Scan for the cell matching the given text and deliver its [X, Y] coordinate at center. 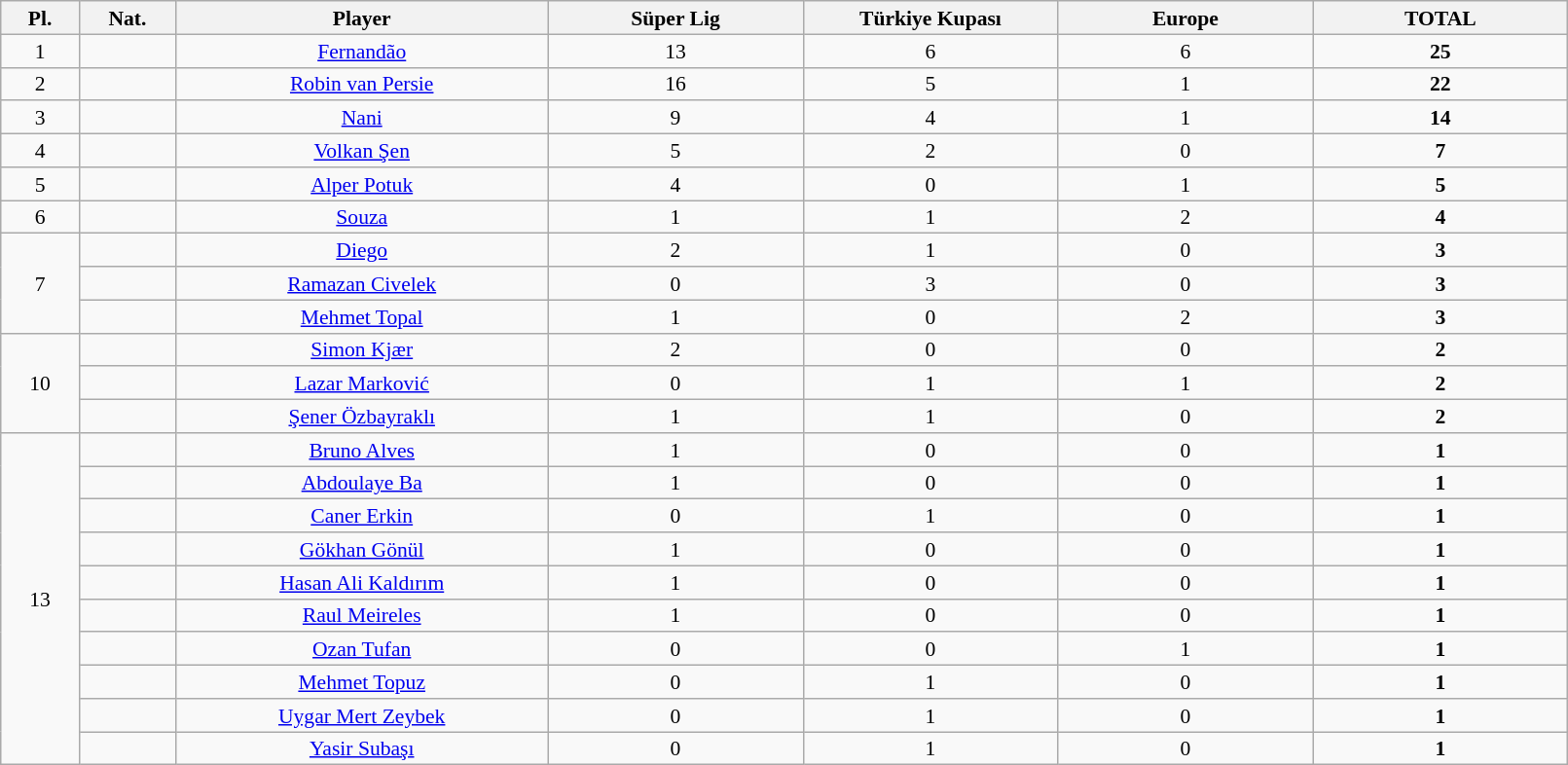
Fernandão [362, 51]
Ozan Tufan [362, 649]
Hasan Ali Kaldırım [362, 582]
Raul Meireles [362, 615]
Bruno Alves [362, 450]
Simon Kjær [362, 349]
Volkan Şen [362, 151]
Alper Potuk [362, 184]
Player [362, 18]
TOTAL [1440, 18]
Uygar Mert Zeybek [362, 715]
Europe [1185, 18]
Robin van Persie [362, 84]
9 [675, 118]
Mehmet Topal [362, 316]
Diego [362, 250]
16 [675, 84]
Caner Erkin [362, 516]
Mehmet Topuz [362, 682]
Ramazan Civelek [362, 283]
22 [1440, 84]
Souza [362, 217]
Nani [362, 118]
10 [41, 382]
Lazar Marković [362, 383]
25 [1440, 51]
Süper Lig [675, 18]
Abdoulaye Ba [362, 483]
Gökhan Gönül [362, 549]
Yasir Subaşı [362, 748]
14 [1440, 118]
Türkiye Kupası [930, 18]
Şener Özbayraklı [362, 417]
Nat. [128, 18]
Pl. [41, 18]
